Identify which cell holds the provided text, then report its (x, y) central coordinate. 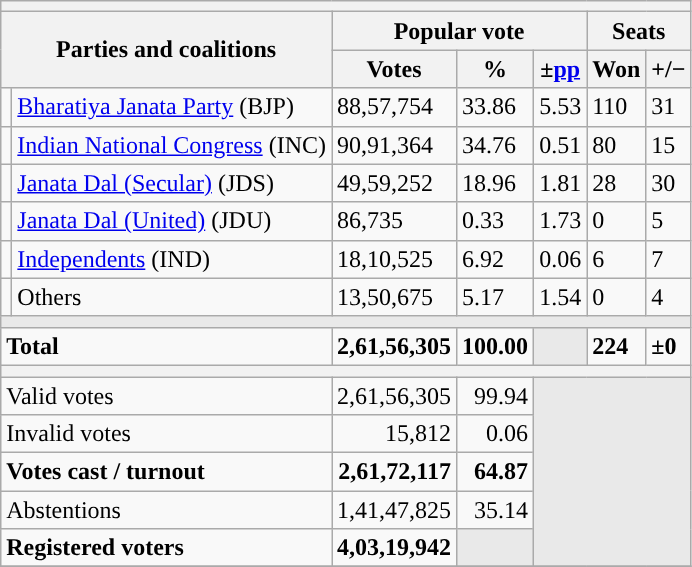
1,41,47,825 (394, 510)
18,10,525 (394, 259)
224 (616, 346)
28 (616, 183)
Votes cast / turnout (166, 472)
6.92 (496, 259)
5.53 (560, 107)
100.00 (496, 346)
Popular vote (460, 31)
90,91,364 (394, 145)
Parties and coalitions (166, 50)
1.54 (560, 297)
±pp (560, 69)
Won (616, 69)
86,735 (394, 221)
Others (172, 297)
Seats (639, 31)
Janata Dal (Secular) (JDS) (172, 183)
Janata Dal (United) (JDU) (172, 221)
Bharatiya Janata Party (BJP) (172, 107)
1.73 (560, 221)
35.14 (496, 510)
80 (616, 145)
64.87 (496, 472)
Independents (IND) (172, 259)
% (496, 69)
7 (668, 259)
30 (668, 183)
+/− (668, 69)
88,57,754 (394, 107)
99.94 (496, 395)
1.81 (560, 183)
Indian National Congress (INC) (172, 145)
34.76 (496, 145)
15 (668, 145)
0.33 (496, 221)
110 (616, 107)
4 (668, 297)
33.86 (496, 107)
Votes (394, 69)
31 (668, 107)
0.51 (560, 145)
Registered voters (166, 548)
Total (166, 346)
5.17 (496, 297)
±0 (668, 346)
Invalid votes (166, 434)
4,03,19,942 (394, 548)
13,50,675 (394, 297)
Valid votes (166, 395)
5 (668, 221)
49,59,252 (394, 183)
2,61,72,117 (394, 472)
15,812 (394, 434)
Abstentions (166, 510)
6 (616, 259)
18.96 (496, 183)
